Pinpoint the cell where the given text exists, returning its [X, Y] midpoint coordinate. 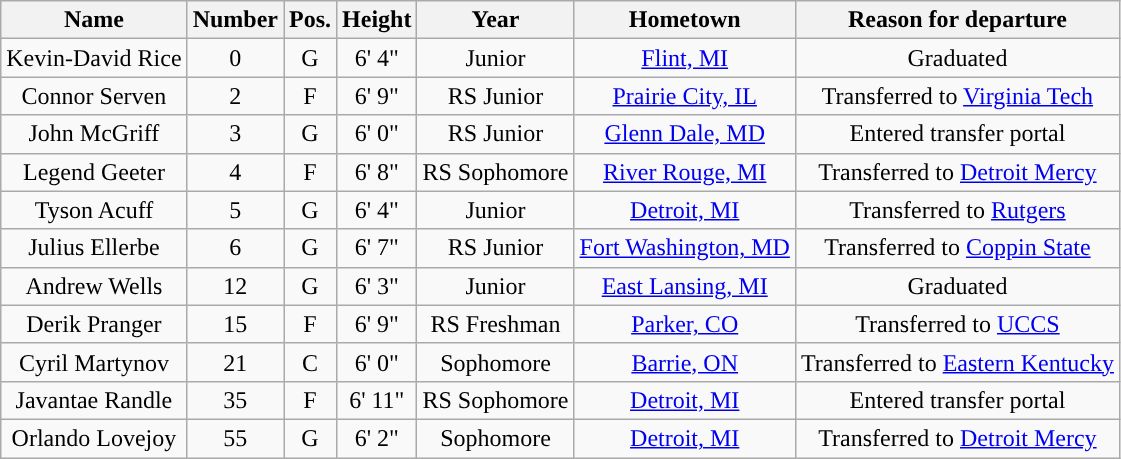
Derik Pranger [94, 324]
Transferred to UCCS [957, 324]
35 [235, 400]
Transferred to Coppin State [957, 248]
Transferred to Eastern Kentucky [957, 362]
6' 7" [377, 248]
Height [377, 20]
Number [235, 20]
Julius Ellerbe [94, 248]
3 [235, 134]
Fort Washington, MD [684, 248]
Javantae Randle [94, 400]
Reason for departure [957, 20]
Legend Geeter [94, 172]
Year [496, 20]
John McGriff [94, 134]
6' 8" [377, 172]
Transferred to Virginia Tech [957, 96]
Andrew Wells [94, 286]
12 [235, 286]
6' 11" [377, 400]
5 [235, 210]
C [310, 362]
Cyril Martynov [94, 362]
Name [94, 20]
Transferred to Rutgers [957, 210]
East Lansing, MI [684, 286]
Hometown [684, 20]
55 [235, 438]
15 [235, 324]
21 [235, 362]
Kevin-David Rice [94, 58]
6 [235, 248]
4 [235, 172]
Prairie City, IL [684, 96]
Connor Serven [94, 96]
Tyson Acuff [94, 210]
6' 3" [377, 286]
0 [235, 58]
6' 2" [377, 438]
Glenn Dale, MD [684, 134]
Barrie, ON [684, 362]
Parker, CO [684, 324]
RS Freshman [496, 324]
2 [235, 96]
Flint, MI [684, 58]
Pos. [310, 20]
Orlando Lovejoy [94, 438]
River Rouge, MI [684, 172]
